Pinpoint the cell where the given text exists, returning its [X, Y] midpoint coordinate. 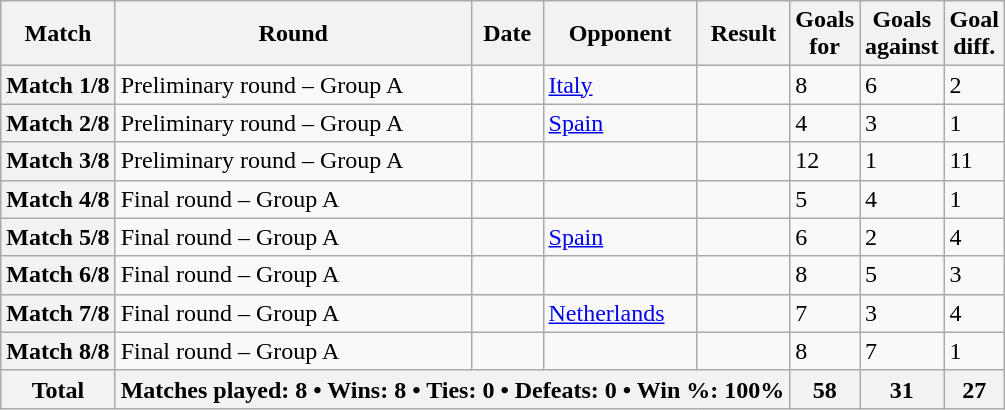
27 [974, 389]
Matches played: 8 • Wins: 8 • Ties: 0 • Defeats: 0 • Win %: 100% [452, 389]
Goaldiff. [974, 34]
Match [58, 34]
Match 3/8 [58, 161]
31 [902, 389]
Goalsfor [825, 34]
Match 1/8 [58, 85]
Match 6/8 [58, 275]
Goalsagainst [902, 34]
58 [825, 389]
Match 2/8 [58, 123]
Match 4/8 [58, 199]
11 [974, 161]
Date [507, 34]
12 [825, 161]
Result [744, 34]
Total [58, 389]
Match 5/8 [58, 237]
Match 8/8 [58, 351]
Match 7/8 [58, 313]
Opponent [620, 34]
Netherlands [620, 313]
Round [293, 34]
Italy [620, 85]
